Output the [X, Y] coordinate of the center of the cell containing the given text.  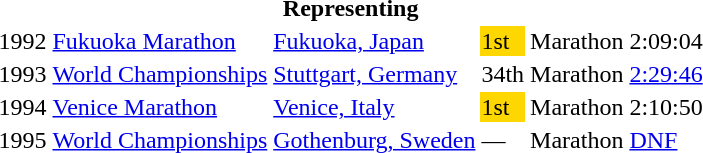
Fukuoka, Japan [374, 41]
World Championships [160, 74]
34th [503, 74]
Fukuoka Marathon [160, 41]
Venice Marathon [160, 107]
Stuttgart, Germany [374, 74]
Venice, Italy [374, 107]
